Pinpoint the cell where the given text exists, returning its (X, Y) midpoint coordinate. 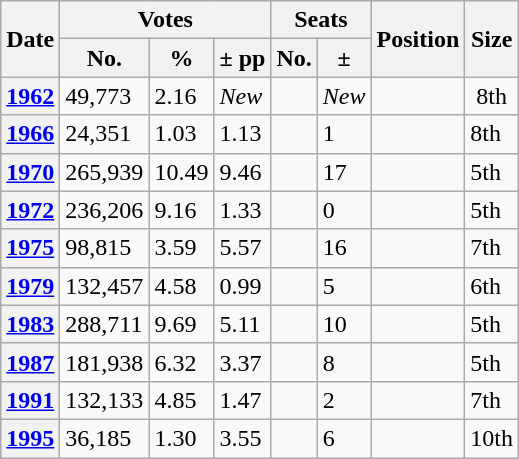
10 (344, 324)
8 (344, 362)
9.69 (182, 324)
132,457 (104, 286)
0 (344, 210)
1962 (30, 96)
0.99 (242, 286)
17 (344, 172)
49,773 (104, 96)
98,815 (104, 248)
6th (492, 286)
± (344, 58)
1979 (30, 286)
Size (492, 39)
1.30 (182, 438)
36,185 (104, 438)
3.55 (242, 438)
181,938 (104, 362)
236,206 (104, 210)
9.46 (242, 172)
132,133 (104, 400)
1.47 (242, 400)
1.03 (182, 134)
Position (418, 39)
9.16 (182, 210)
4.85 (182, 400)
265,939 (104, 172)
5 (344, 286)
6.32 (182, 362)
6 (344, 438)
288,711 (104, 324)
16 (344, 248)
1991 (30, 400)
% (182, 58)
Votes (166, 20)
10.49 (182, 172)
1.33 (242, 210)
1970 (30, 172)
Date (30, 39)
1966 (30, 134)
1975 (30, 248)
3.59 (182, 248)
24,351 (104, 134)
1983 (30, 324)
2 (344, 400)
4.58 (182, 286)
1987 (30, 362)
1 (344, 134)
1.13 (242, 134)
5.11 (242, 324)
3.37 (242, 362)
1972 (30, 210)
1995 (30, 438)
10th (492, 438)
Seats (321, 20)
5.57 (242, 248)
2.16 (182, 96)
± pp (242, 58)
